Pinpoint the cell where the given text exists, returning its (X, Y) midpoint coordinate. 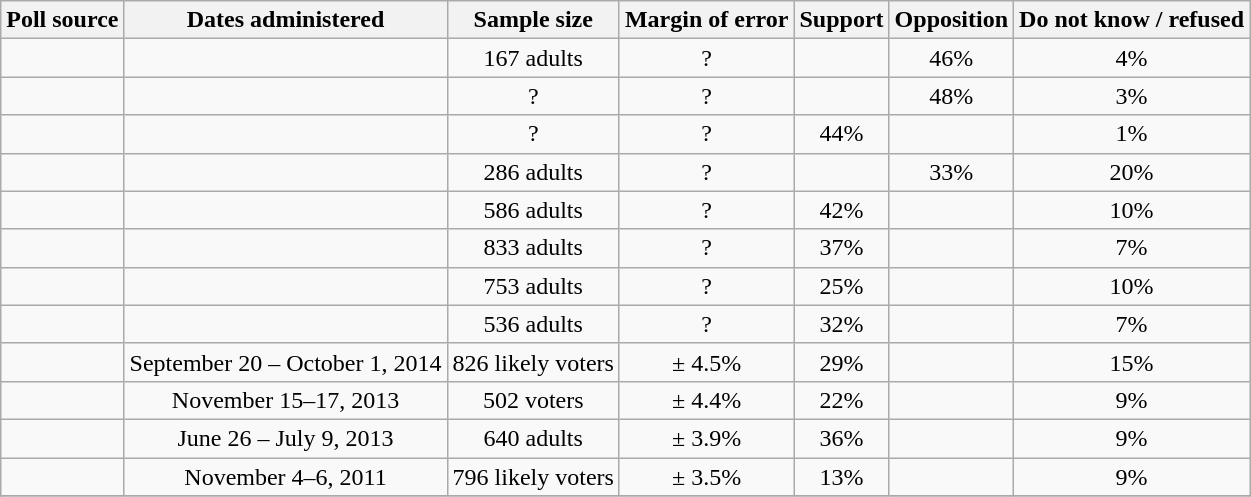
Margin of error (706, 20)
13% (842, 477)
796 likely voters (533, 477)
586 adults (533, 210)
753 adults (533, 286)
15% (1132, 362)
20% (1132, 172)
36% (842, 438)
November 15–17, 2013 (286, 400)
44% (842, 134)
42% (842, 210)
Opposition (951, 20)
502 voters (533, 400)
640 adults (533, 438)
June 26 – July 9, 2013 (286, 438)
33% (951, 172)
167 adults (533, 58)
November 4–6, 2011 (286, 477)
48% (951, 96)
Support (842, 20)
± 3.9% (706, 438)
3% (1132, 96)
826 likely voters (533, 362)
Dates administered (286, 20)
± 4.4% (706, 400)
Poll source (62, 20)
37% (842, 248)
Do not know / refused (1132, 20)
1% (1132, 134)
September 20 – October 1, 2014 (286, 362)
32% (842, 324)
22% (842, 400)
536 adults (533, 324)
286 adults (533, 172)
± 4.5% (706, 362)
833 adults (533, 248)
25% (842, 286)
4% (1132, 58)
Sample size (533, 20)
29% (842, 362)
± 3.5% (706, 477)
46% (951, 58)
